Extract the (X, Y) coordinate from the center of the cell holding the provided text.  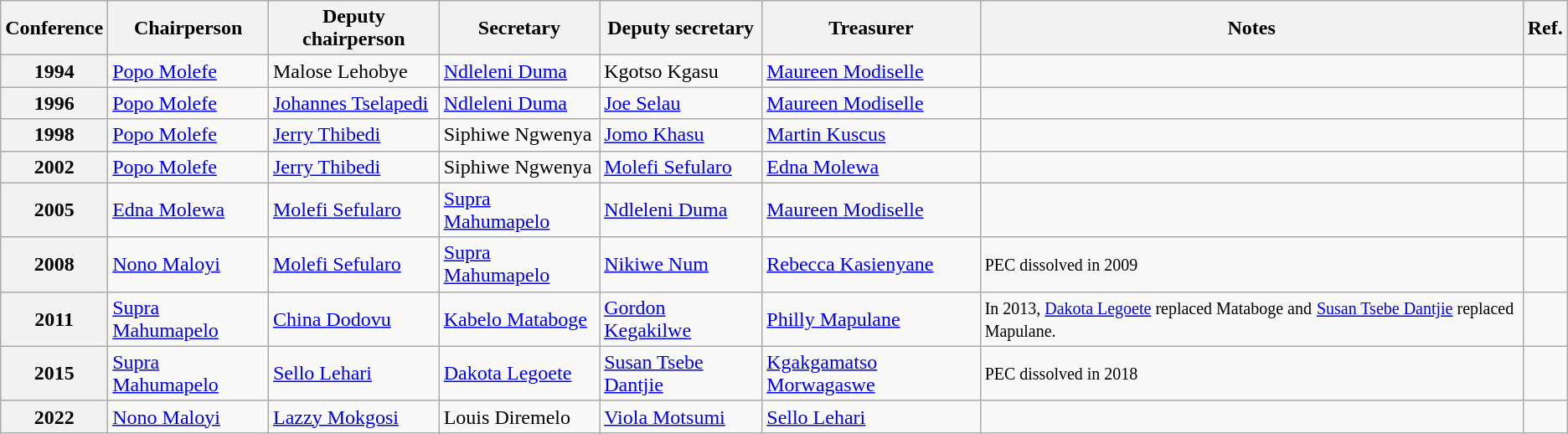
Rebecca Kasienyane (871, 265)
Gordon Kegakilwe (681, 318)
Nikiwe Num (681, 265)
2008 (54, 265)
Kgotso Kgasu (681, 71)
Louis Diremelo (519, 416)
Secretary (519, 28)
Joe Selau (681, 103)
PEC dissolved in 2018 (1251, 374)
Kgakgamatso Morwagaswe (871, 374)
China Dodovu (353, 318)
Philly Mapulane (871, 318)
Dakota Legoete (519, 374)
PEC dissolved in 2009 (1251, 265)
1994 (54, 71)
Susan Tsebe Dantjie (681, 374)
Chairperson (188, 28)
1998 (54, 135)
2011 (54, 318)
In 2013, Dakota Legoete replaced Mataboge and Susan Tsebe Dantjie replaced Mapulane. (1251, 318)
Conference (54, 28)
Ref. (1545, 28)
2015 (54, 374)
Kabelo Mataboge (519, 318)
Notes (1251, 28)
1996 (54, 103)
Deputy chairperson (353, 28)
Malose Lehobye (353, 71)
Viola Motsumi (681, 416)
Treasurer (871, 28)
2022 (54, 416)
2005 (54, 209)
Johannes Tselapedi (353, 103)
Lazzy Mokgosi (353, 416)
Martin Kuscus (871, 135)
Deputy secretary (681, 28)
Jomo Khasu (681, 135)
2002 (54, 167)
